Determine the [X, Y] coordinate at the center of the cell enclosing the given text.  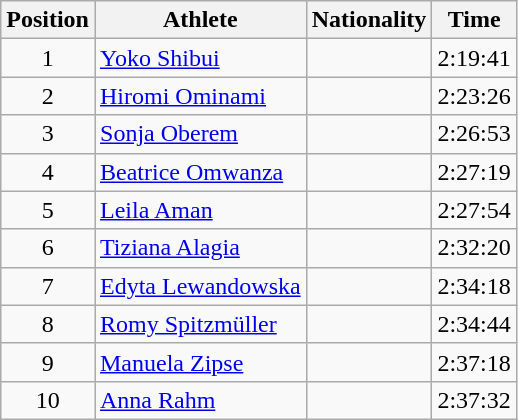
2:27:19 [474, 172]
2:37:18 [474, 362]
9 [48, 362]
Athlete [200, 20]
2:34:18 [474, 286]
Leila Aman [200, 210]
Hiromi Ominami [200, 96]
Sonja Oberem [200, 134]
2:26:53 [474, 134]
2:37:32 [474, 400]
2:32:20 [474, 248]
5 [48, 210]
Romy Spitzmüller [200, 324]
2:27:54 [474, 210]
Yoko Shibui [200, 58]
Manuela Zipse [200, 362]
6 [48, 248]
2:19:41 [474, 58]
2 [48, 96]
Position [48, 20]
Time [474, 20]
10 [48, 400]
7 [48, 286]
Edyta Lewandowska [200, 286]
1 [48, 58]
Nationality [369, 20]
8 [48, 324]
2:34:44 [474, 324]
3 [48, 134]
2:23:26 [474, 96]
Beatrice Omwanza [200, 172]
4 [48, 172]
Tiziana Alagia [200, 248]
Anna Rahm [200, 400]
